Extract the (X, Y) coordinate from the center of the cell holding the provided text.  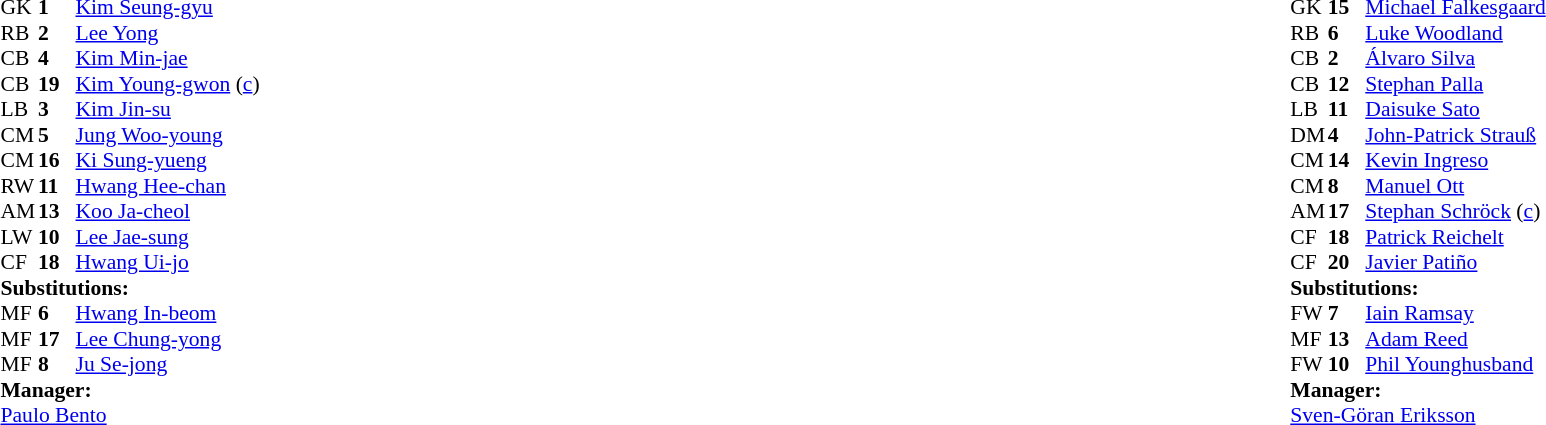
Phil Younghusband (1455, 365)
16 (57, 161)
LW (19, 237)
Iain Ramsay (1455, 313)
Jung Woo-young (168, 135)
Luke Woodland (1455, 33)
Álvaro Silva (1455, 59)
DM (1309, 135)
Stephan Palla (1455, 84)
Hwang Hee-chan (168, 186)
Adam Reed (1455, 339)
3 (57, 109)
John-Patrick Strauß (1455, 135)
Lee Chung-yong (168, 339)
Manuel Ott (1455, 186)
Kim Young-gwon (c) (168, 84)
Hwang In-beom (168, 313)
Ju Se-jong (168, 365)
19 (57, 84)
Lee Yong (168, 33)
Javier Patiño (1455, 263)
RW (19, 186)
Patrick Reichelt (1455, 237)
Daisuke Sato (1455, 109)
Koo Ja-cheol (168, 211)
Kim Min-jae (168, 59)
12 (1347, 84)
Hwang Ui-jo (168, 263)
Kevin Ingreso (1455, 161)
14 (1347, 161)
Kim Jin-su (168, 109)
Lee Jae-sung (168, 237)
Stephan Schröck (c) (1455, 211)
7 (1347, 313)
Ki Sung-yueng (168, 161)
20 (1347, 263)
5 (57, 135)
